From the cell containing the given text, extract its center point as [X, Y] coordinate. 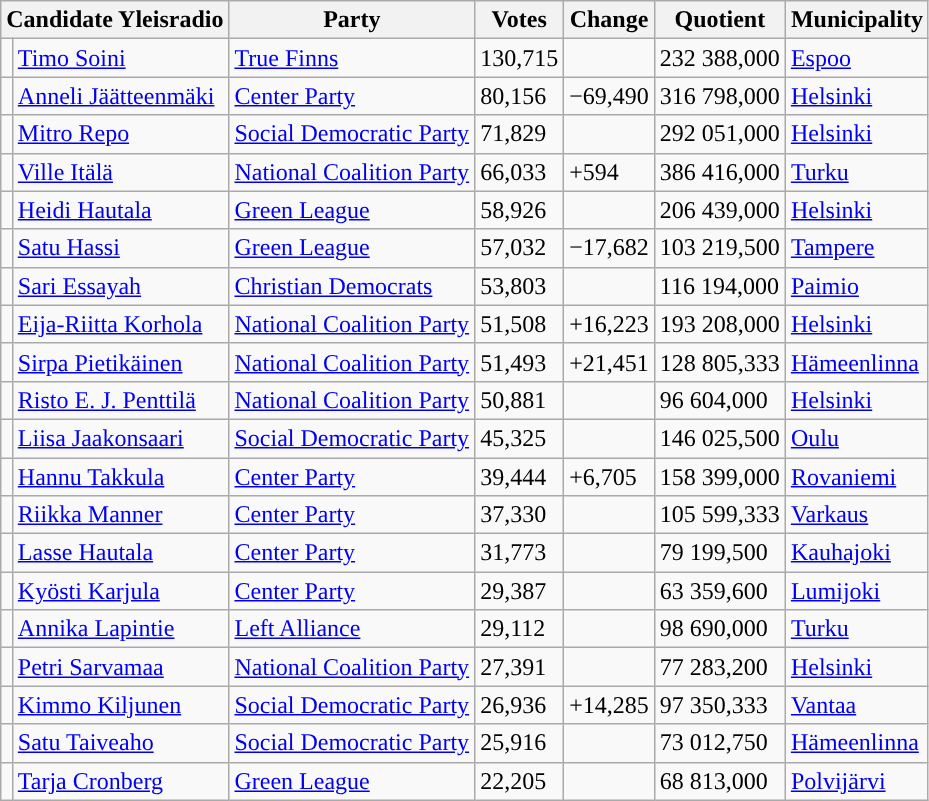
51,508 [520, 324]
73 012,750 [720, 743]
Heidi Hautala [120, 210]
+14,285 [610, 705]
39,444 [520, 477]
25,916 [520, 743]
116 194,000 [720, 286]
386 416,000 [720, 172]
True Finns [352, 58]
Left Alliance [352, 629]
Votes [520, 20]
66,033 [520, 172]
+21,451 [610, 362]
Kyösti Karjula [120, 591]
50,881 [520, 400]
193 208,000 [720, 324]
96 604,000 [720, 400]
Paimio [856, 286]
232 388,000 [720, 58]
158 399,000 [720, 477]
Satu Hassi [120, 248]
29,112 [520, 629]
Risto E. J. Penttilä [120, 400]
Riikka Manner [120, 515]
−17,682 [610, 248]
Kimmo Kiljunen [120, 705]
58,926 [520, 210]
Polvijärvi [856, 781]
Christian Democrats [352, 286]
77 283,200 [720, 667]
27,391 [520, 667]
Quotient [720, 20]
29,387 [520, 591]
Vantaa [856, 705]
Oulu [856, 438]
316 798,000 [720, 96]
Espoo [856, 58]
292 051,000 [720, 134]
Anneli Jäätteenmäki [120, 96]
206 439,000 [720, 210]
103 219,500 [720, 248]
Candidate Yleisradio [115, 20]
128 805,333 [720, 362]
Mitro Repo [120, 134]
+594 [610, 172]
Tampere [856, 248]
Lasse Hautala [120, 553]
Lumijoki [856, 591]
Kauhajoki [856, 553]
Change [610, 20]
+6,705 [610, 477]
Annika Lapintie [120, 629]
37,330 [520, 515]
57,032 [520, 248]
31,773 [520, 553]
Eija-Riitta Korhola [120, 324]
Tarja Cronberg [120, 781]
130,715 [520, 58]
Varkaus [856, 515]
79 199,500 [720, 553]
Satu Taiveaho [120, 743]
Sirpa Pietikäinen [120, 362]
68 813,000 [720, 781]
146 025,500 [720, 438]
Liisa Jaakonsaari [120, 438]
Sari Essayah [120, 286]
Petri Sarvamaa [120, 667]
97 350,333 [720, 705]
71,829 [520, 134]
26,936 [520, 705]
+16,223 [610, 324]
−69,490 [610, 96]
53,803 [520, 286]
45,325 [520, 438]
63 359,600 [720, 591]
Party [352, 20]
51,493 [520, 362]
105 599,333 [720, 515]
Rovaniemi [856, 477]
Hannu Takkula [120, 477]
Timo Soini [120, 58]
22,205 [520, 781]
98 690,000 [720, 629]
80,156 [520, 96]
Ville Itälä [120, 172]
Municipality [856, 20]
